Scan for the cell matching the given text and deliver its [X, Y] coordinate at center. 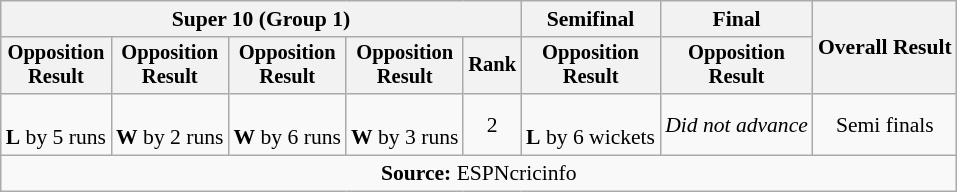
Did not advance [736, 124]
Semifinal [590, 19]
L by 5 runs [56, 124]
Final [736, 19]
W by 3 runs [404, 124]
L by 6 wickets [590, 124]
Super 10 (Group 1) [261, 19]
W by 6 runs [288, 124]
2 [492, 124]
Overall Result [885, 48]
W by 2 runs [170, 124]
Rank [492, 66]
Semi finals [885, 124]
Source: ESPNcricinfo [479, 174]
